Detect which cell encompasses the target text, then output its [x, y] center coordinate. 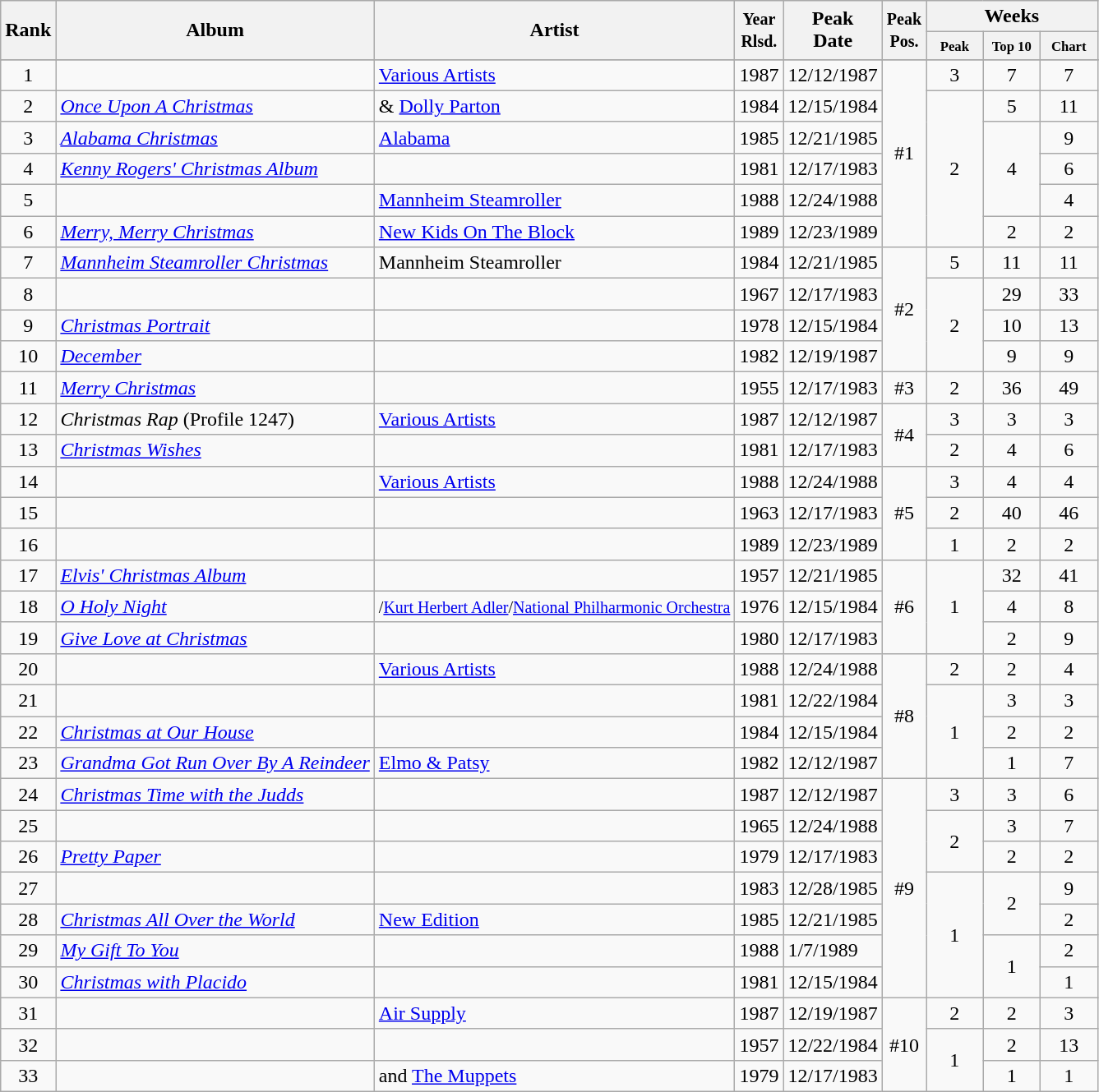
Air Supply [554, 1013]
27 [28, 888]
#2 [904, 310]
17 [28, 575]
1978 [760, 325]
26 [28, 857]
My Gift To You [215, 951]
16 [28, 544]
Elmo & Patsy [554, 763]
Year Rlsd. [760, 30]
Top 10 [1011, 46]
1967 [760, 294]
31 [28, 1013]
/Kurt Herbert Adler/National Philharmonic Orchestra [554, 606]
#1 [904, 153]
18 [28, 606]
Pretty Paper [215, 857]
1/7/1989 [833, 951]
15 [28, 513]
Mannheim Steamroller Christmas [215, 263]
Once Upon A Christmas [215, 106]
28 [28, 919]
40 [1011, 513]
Peak Date [833, 30]
and The Muppets [554, 1076]
Merry Christmas [215, 388]
Elvis' Christmas Album [215, 575]
Grandma Got Run Over By A Reindeer [215, 763]
Christmas at Our House [215, 732]
1963 [760, 513]
46 [1069, 513]
Weeks [1012, 16]
#9 [904, 888]
21 [28, 701]
Chart [1069, 46]
49 [1069, 388]
Merry, Merry Christmas [215, 232]
14 [28, 481]
#6 [904, 606]
41 [1069, 575]
12/28/1985 [833, 888]
Christmas Wishes [215, 450]
#3 [904, 388]
Kenny Rogers' Christmas Album [215, 168]
Peak Pos. [904, 30]
22 [28, 732]
Album [215, 30]
Rank [28, 30]
#5 [904, 513]
Christmas with Placido [215, 982]
#4 [904, 435]
Christmas Portrait [215, 325]
Give Love at Christmas [215, 638]
December [215, 357]
36 [1011, 388]
& Dolly Parton [554, 106]
19 [28, 638]
1980 [760, 638]
New Edition [554, 919]
1983 [760, 888]
20 [28, 669]
24 [28, 795]
1976 [760, 606]
23 [28, 763]
Christmas Rap (Profile 1247) [215, 419]
30 [28, 982]
12 [28, 419]
New Kids On The Block [554, 232]
Peak [955, 46]
O Holy Night [215, 606]
1955 [760, 388]
Alabama [554, 137]
Christmas Time with the Judds [215, 795]
#10 [904, 1044]
Artist [554, 30]
#8 [904, 716]
Alabama Christmas [215, 137]
1965 [760, 826]
25 [28, 826]
Christmas All Over the World [215, 919]
